Return (X, Y) of the center of cell containing provided text 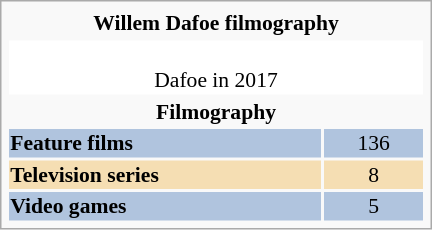
Dafoe in 2017 (216, 67)
136 (374, 143)
Filmography (216, 111)
Video games (165, 206)
Willem Dafoe filmography (216, 23)
Feature films (165, 143)
5 (374, 206)
Television series (165, 174)
8 (374, 174)
